Scan for the cell matching the given text and deliver its (X, Y) coordinate at center. 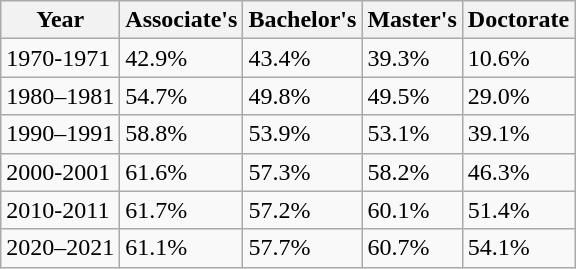
Year (60, 20)
43.4% (302, 58)
58.2% (412, 172)
29.0% (518, 96)
46.3% (518, 172)
54.1% (518, 248)
10.6% (518, 58)
60.1% (412, 210)
Doctorate (518, 20)
53.1% (412, 134)
60.7% (412, 248)
57.2% (302, 210)
61.6% (182, 172)
57.3% (302, 172)
49.5% (412, 96)
Master's (412, 20)
1970-1971 (60, 58)
2000-2001 (60, 172)
54.7% (182, 96)
39.3% (412, 58)
61.1% (182, 248)
2020–2021 (60, 248)
57.7% (302, 248)
Associate's (182, 20)
58.8% (182, 134)
61.7% (182, 210)
51.4% (518, 210)
Bachelor's (302, 20)
1980–1981 (60, 96)
2010-2011 (60, 210)
53.9% (302, 134)
1990–1991 (60, 134)
49.8% (302, 96)
39.1% (518, 134)
42.9% (182, 58)
